Locate the cell with the specified text and output its [X, Y] center coordinate. 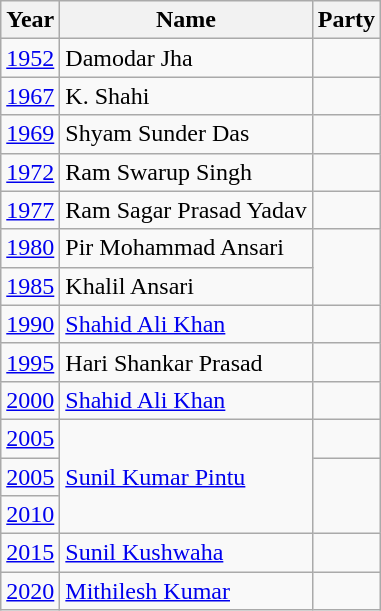
Ram Sagar Prasad Yadav [186, 210]
1969 [30, 134]
2010 [30, 515]
Hari Shankar Prasad [186, 362]
2000 [30, 400]
Khalil Ansari [186, 286]
1952 [30, 58]
Damodar Jha [186, 58]
2020 [30, 591]
1977 [30, 210]
Mithilesh Kumar [186, 591]
Name [186, 20]
1972 [30, 172]
Ram Swarup Singh [186, 172]
1967 [30, 96]
Year [30, 20]
Pir Mohammad Ansari [186, 248]
Sunil Kumar Pintu [186, 476]
Party [346, 20]
1995 [30, 362]
Shyam Sunder Das [186, 134]
1985 [30, 286]
1990 [30, 324]
2015 [30, 553]
1980 [30, 248]
Sunil Kushwaha [186, 553]
K. Shahi [186, 96]
